Scan for the cell matching the given text and deliver its (x, y) coordinate at center. 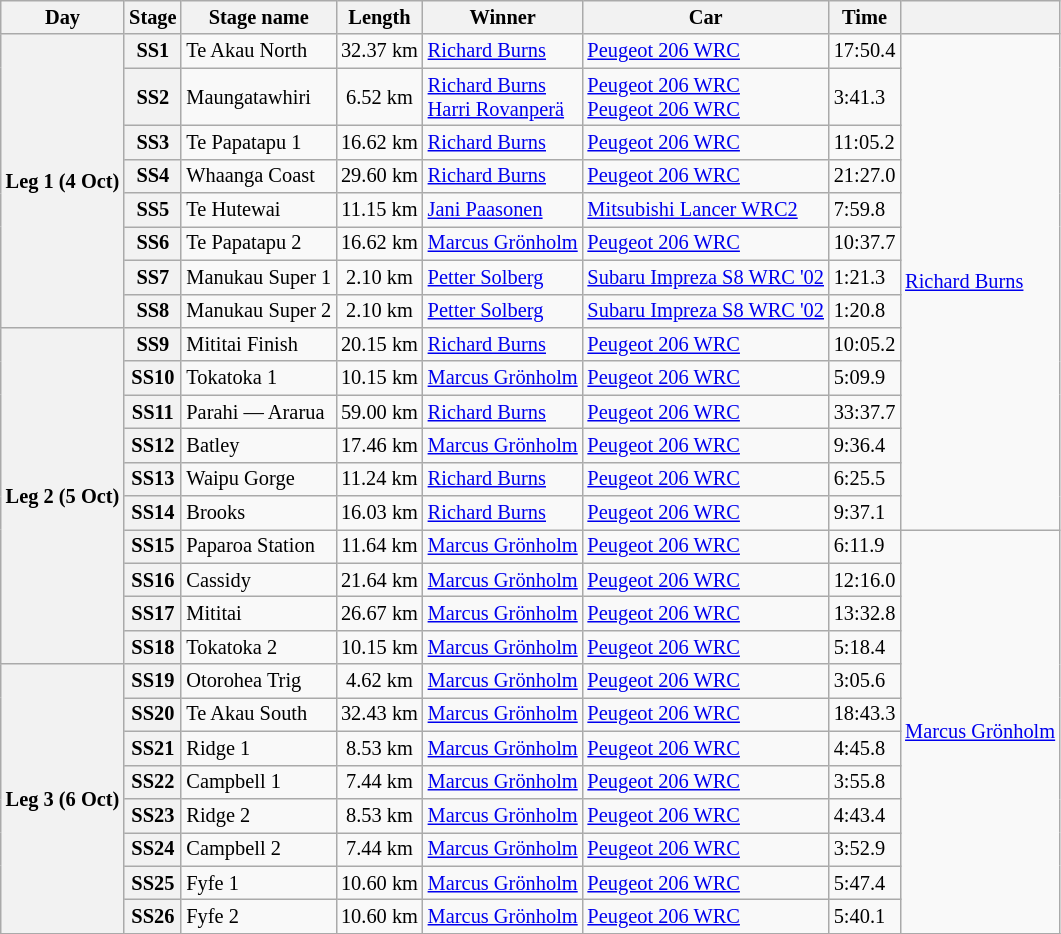
16.03 km (380, 513)
20.15 km (380, 344)
Peugeot 206 WRCPeugeot 206 WRC (706, 97)
Otorohea Trig (258, 681)
Fyfe 1 (258, 883)
18:43.3 (864, 714)
Te Hutewai (258, 210)
Leg 3 (6 Oct) (62, 798)
SS17 (152, 613)
10:05.2 (864, 344)
SS2 (152, 97)
17:50.4 (864, 51)
Ridge 1 (258, 748)
SS15 (152, 546)
Mititai Finish (258, 344)
SS21 (152, 748)
4:45.8 (864, 748)
Mitsubishi Lancer WRC2 (706, 210)
Campbell 1 (258, 782)
3:41.3 (864, 97)
Jani Paasonen (503, 210)
Tokatoka 2 (258, 647)
3:52.9 (864, 849)
SS23 (152, 815)
Richard Burns Harri Rovanperä (503, 97)
SS18 (152, 647)
Ridge 2 (258, 815)
Batley (258, 445)
SS3 (152, 142)
SS20 (152, 714)
SS16 (152, 580)
33:37.7 (864, 412)
12:16.0 (864, 580)
9:36.4 (864, 445)
32.37 km (380, 51)
4.62 km (380, 681)
11.24 km (380, 479)
17.46 km (380, 445)
5:18.4 (864, 647)
Manukau Super 2 (258, 311)
SS10 (152, 378)
1:20.8 (864, 311)
Stage name (258, 17)
Tokatoka 1 (258, 378)
Mititai (258, 613)
4:43.4 (864, 815)
32.43 km (380, 714)
SS19 (152, 681)
SS25 (152, 883)
11.64 km (380, 546)
Leg 2 (5 Oct) (62, 496)
13:32.8 (864, 613)
9:37.1 (864, 513)
5:47.4 (864, 883)
11:05.2 (864, 142)
Parahi — Ararua (258, 412)
59.00 km (380, 412)
Te Akau North (258, 51)
SS24 (152, 849)
1:21.3 (864, 277)
Campbell 2 (258, 849)
SS8 (152, 311)
Stage (152, 17)
SS22 (152, 782)
Brooks (258, 513)
5:40.1 (864, 916)
6.52 km (380, 97)
Leg 1 (4 Oct) (62, 180)
Time (864, 17)
7:59.8 (864, 210)
Manukau Super 1 (258, 277)
SS14 (152, 513)
SS9 (152, 344)
29.60 km (380, 176)
Cassidy (258, 580)
SS13 (152, 479)
Te Papatapu 1 (258, 142)
Te Akau South (258, 714)
SS5 (152, 210)
26.67 km (380, 613)
3:05.6 (864, 681)
Waipu Gorge (258, 479)
SS11 (152, 412)
21:27.0 (864, 176)
Car (706, 17)
SS6 (152, 243)
Paparoa Station (258, 546)
6:25.5 (864, 479)
Te Papatapu 2 (258, 243)
Maungatawhiri (258, 97)
5:09.9 (864, 378)
21.64 km (380, 580)
SS1 (152, 51)
Fyfe 2 (258, 916)
Whaanga Coast (258, 176)
Winner (503, 17)
SS4 (152, 176)
10:37.7 (864, 243)
SS7 (152, 277)
6:11.9 (864, 546)
3:55.8 (864, 782)
Day (62, 17)
Length (380, 17)
SS12 (152, 445)
11.15 km (380, 210)
SS26 (152, 916)
